Return [X, Y] of the center of cell containing provided text 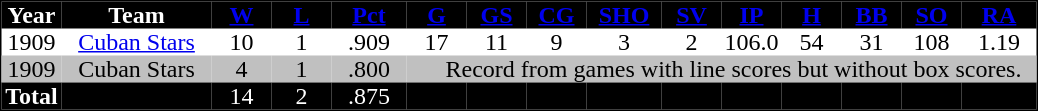
106.0 [752, 42]
31 [872, 42]
G [436, 16]
W [242, 16]
4 [242, 70]
GS [496, 16]
.800 [370, 70]
.875 [370, 96]
.909 [370, 42]
10 [242, 42]
1.19 [1000, 42]
SHO [624, 16]
IP [752, 16]
54 [812, 42]
11 [496, 42]
3 [624, 42]
9 [556, 42]
SV [692, 16]
Pct [370, 16]
BB [872, 16]
L [302, 16]
H [812, 16]
108 [932, 42]
Record from games with line scores but without box scores. [721, 70]
CG [556, 16]
SO [932, 16]
RA [1000, 16]
Year [32, 16]
17 [436, 42]
Total [32, 96]
14 [242, 96]
Team [137, 16]
